Capture the cell that displays the provided text and extract its (x, y) central coordinate. 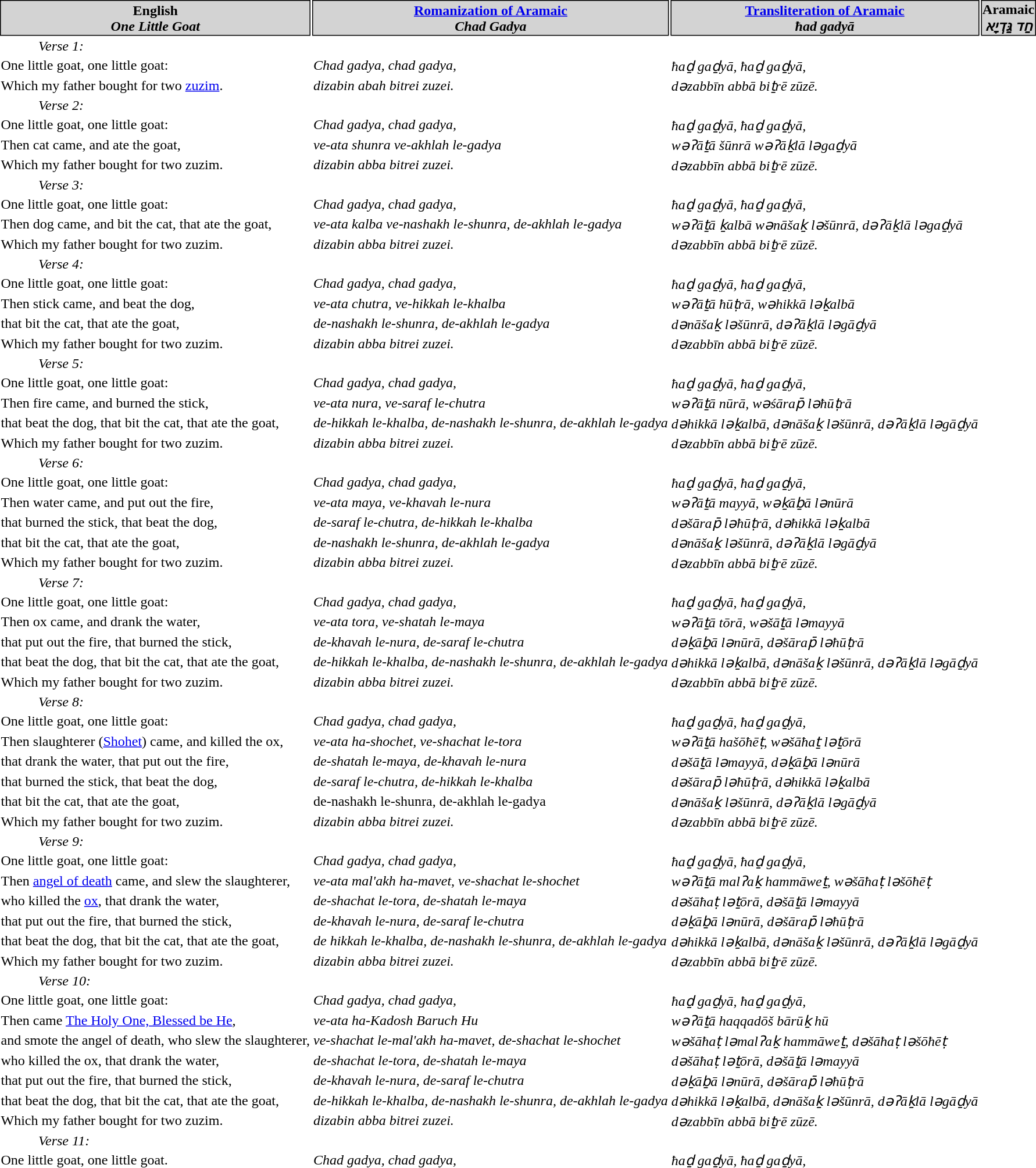
Then ox came, and drank the water, (156, 622)
Then came The Holy One, Blessed be He, (156, 1021)
wəʔāṯā ħūṭrā, wəhikkā ləḵalbā (824, 304)
dəšārap̄ ləħūṭrā, dəħikkā ləḵalbā (824, 523)
ve-ata shunra ve-akhlah le-gadya (491, 145)
wəʔāṯā haqqadōš bārūḵ hū (824, 1021)
dizabin abah bitrei zuzei. (491, 86)
wəʔāṯā mayyā, wəḵāḇā lənūrā (824, 503)
ve-ata nura, ve-saraf le-chutra (491, 403)
Aramaicחַד גַּדְיָא (1008, 18)
Then stick came, and beat the dog, (156, 304)
Then cat came, and ate the goat, (156, 145)
wəʔāṯā nūrā, wəśārap̄ ləħūṭrā (824, 403)
Then angel of death came, and slew the slaughterer, (156, 881)
ve-ata ha-Kadosh Baruch Hu (491, 1021)
dəšāṯā ləmayyā, dəḵāḇā lənūrā (824, 762)
Then slaughterer (Shohet) came, and killed the ox, (156, 742)
wəšāħaṭ ləmalʔaḵ hammāweṯ, dəšāħaṭ ləšōħēṭ (824, 1041)
wəʔāṯā malʔaḵ hammāweṯ, wəšāħaṭ ləšōħēṭ (824, 881)
de hikkah le-khalba, de-nashakh le-shunra, de-akhlah le-gadya (491, 942)
ve-ata tora, ve-shatah le-maya (491, 622)
ve-ata kalba ve-nashakh le-shunra, de-akhlah le-gadya (491, 224)
ve-ata maya, ve-khavah le-nura (491, 503)
EnglishOne Little Goat (156, 18)
de-shatah le-maya, de-khavah le-nura (491, 762)
Romanization of AramaicChad Gadya (491, 18)
that drank the water, that put out the fire, (156, 762)
and smote the angel of death, who slew the slaughterer, (156, 1041)
Then fire came, and burned the stick, (156, 403)
Then water came, and put out the fire, (156, 503)
ve-ata ha-shochet, ve-shachat le-tora (491, 742)
wəʔāṯā šūnrā wəʔāḵlā ləgaḏyā (824, 145)
Transliteration of Aramaicħad gadyā (824, 18)
ve-ata mal'akh ha-mavet, ve-shachat le-shochet (491, 881)
wəʔāṯā hašōħēṭ, wəšāħaṯ ləṯōrā (824, 742)
ve-shachat le-mal'akh ha-mavet, de-shachat le-shochet (491, 1041)
wəʔāṯā ḵalbā wənāšaḵ ləšūnrā, dəʔāḵlā ləgaḏyā (824, 224)
ve-ata chutra, ve-hikkah le-khalba (491, 304)
dəšārap̄ ləħūṭrā, dəhikkā ləḵalbā (824, 782)
Then dog came, and bit the cat, that ate the goat, (156, 224)
wəʔāṯā tōrā, wəšāṯā ləmayyā (824, 622)
